Provide the (X, Y) coordinate of the cell's center where the given text is located.  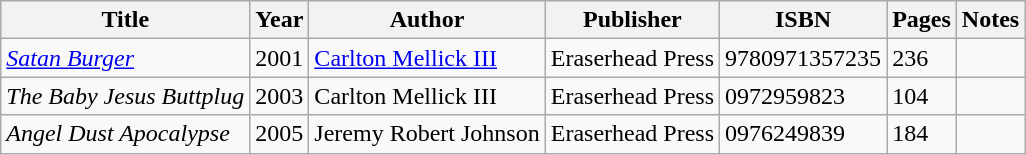
Year (280, 20)
ISBN (804, 20)
2005 (280, 134)
Jeremy Robert Johnson (427, 134)
Publisher (632, 20)
2001 (280, 58)
0976249839 (804, 134)
236 (922, 58)
0972959823 (804, 96)
Notes (990, 20)
Author (427, 20)
104 (922, 96)
184 (922, 134)
Pages (922, 20)
Satan Burger (126, 58)
The Baby Jesus Buttplug (126, 96)
Title (126, 20)
Angel Dust Apocalypse (126, 134)
9780971357235 (804, 58)
2003 (280, 96)
